Search for the cell housing the specified text and yield its (X, Y) center coordinate. 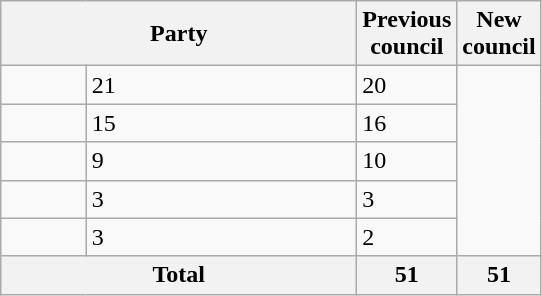
15 (222, 123)
Previous council (407, 34)
New council (499, 34)
10 (407, 161)
21 (222, 85)
9 (222, 161)
16 (407, 123)
2 (407, 237)
20 (407, 85)
Party (179, 34)
Total (179, 275)
